Capture the cell that displays the provided text and extract its (X, Y) central coordinate. 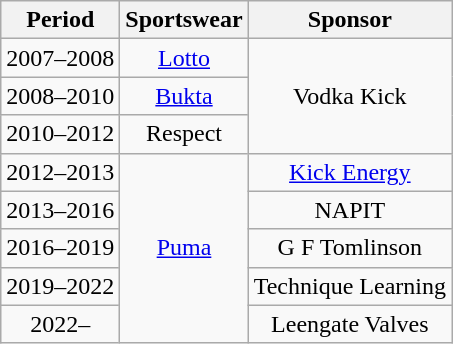
Kick Energy (350, 172)
Bukta (184, 96)
Respect (184, 134)
Lotto (184, 58)
Vodka Kick (350, 96)
2008–2010 (60, 96)
Period (60, 20)
NAPIT (350, 210)
Sportswear (184, 20)
G F Tomlinson (350, 248)
2019–2022 (60, 286)
2010–2012 (60, 134)
Leengate Valves (350, 324)
2007–2008 (60, 58)
2013–2016 (60, 210)
2016–2019 (60, 248)
Sponsor (350, 20)
Technique Learning (350, 286)
2012–2013 (60, 172)
2022– (60, 324)
Puma (184, 248)
